Capture the cell that displays the provided text and extract its [x, y] central coordinate. 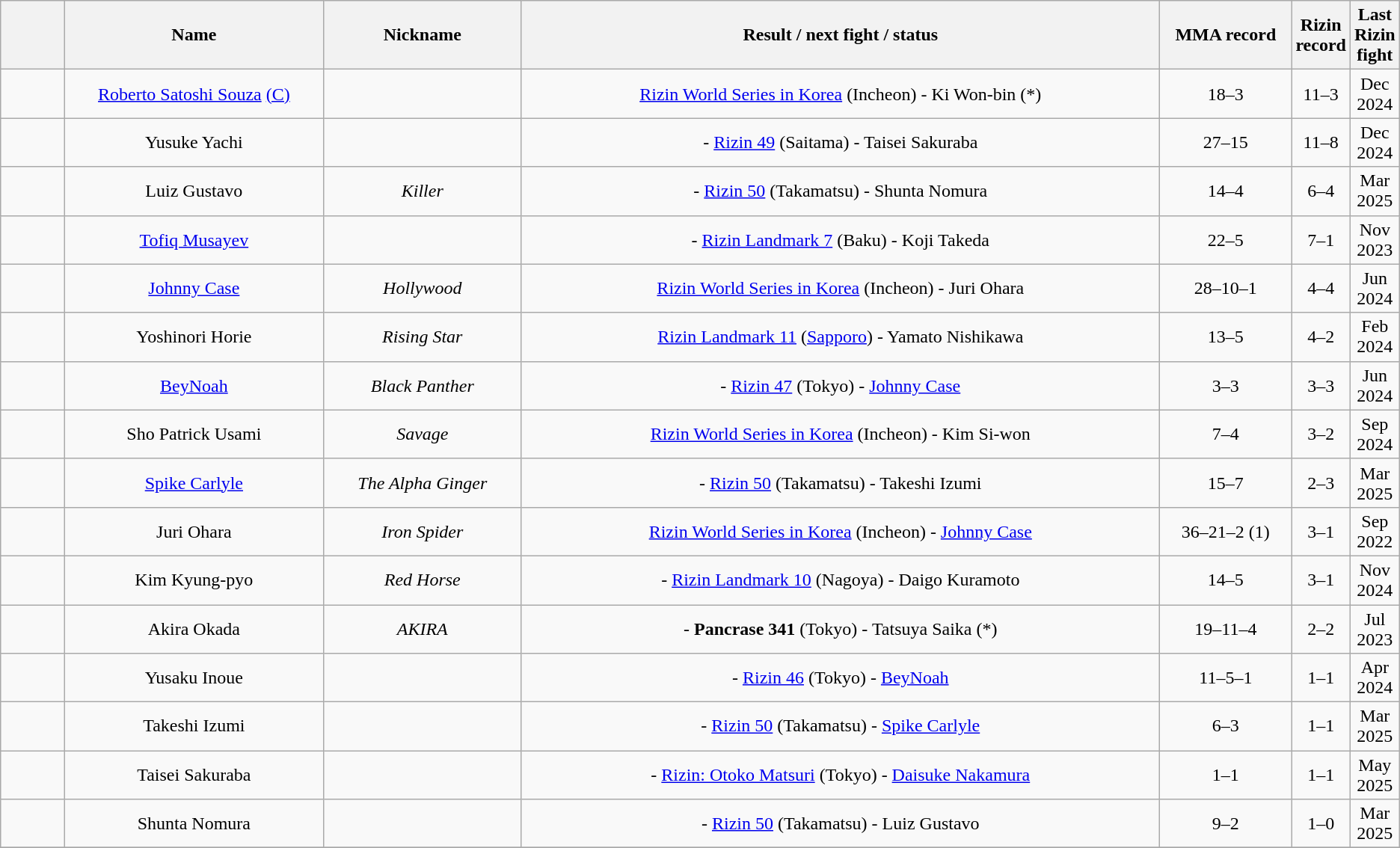
2–3 [1321, 483]
Hollywood [423, 289]
4–4 [1321, 289]
14–5 [1226, 580]
11–8 [1321, 142]
AKIRA [423, 628]
Taisei Sakuraba [194, 775]
28–10–1 [1226, 289]
6–3 [1226, 727]
Rizin World Series in Korea (Incheon) - Juri Ohara [841, 289]
- Rizin 50 (Takamatsu) - Spike Carlyle [841, 727]
- Rizin 47 (Tokyo) - Johnny Case [841, 386]
Rizin World Series in Korea (Incheon) - Kim Si-won [841, 434]
Savage [423, 434]
BeyNoah [194, 386]
- Rizin: Otoko Matsuri (Tokyo) - Daisuke Nakamura [841, 775]
- Pancrase 341 (Tokyo) - Tatsuya Saika (*) [841, 628]
2–2 [1321, 628]
Red Horse [423, 580]
Iron Spider [423, 531]
Rizin World Series in Korea (Incheon) - Johnny Case [841, 531]
Akira Okada [194, 628]
Juri Ohara [194, 531]
Sep 2024 [1375, 434]
Rizin Landmark 11 (Sapporo) - Yamato Nishikawa [841, 337]
Killer [423, 191]
Jul 2023 [1375, 628]
- Rizin 46 (Tokyo) - BeyNoah [841, 678]
- Rizin Landmark 7 (Baku) - Koji Takeda [841, 239]
6–4 [1321, 191]
1–0 [1321, 824]
Rizin World Series in Korea (Incheon) - Ki Won-bin (*) [841, 94]
Yoshinori Horie [194, 337]
- Rizin 49 (Saitama) - Taisei Sakuraba [841, 142]
Sep 2022 [1375, 531]
Nov 2024 [1375, 580]
Yusaku Inoue [194, 678]
The Alpha Ginger [423, 483]
7–1 [1321, 239]
3–2 [1321, 434]
Shunta Nomura [194, 824]
7–4 [1226, 434]
Spike Carlyle [194, 483]
Sho Patrick Usami [194, 434]
May 2025 [1375, 775]
9–2 [1226, 824]
Roberto Satoshi Souza (C) [194, 94]
11–3 [1321, 94]
Apr 2024 [1375, 678]
Name [194, 35]
Rising Star [423, 337]
11–5–1 [1226, 678]
Nov 2023 [1375, 239]
Takeshi Izumi [194, 727]
18–3 [1226, 94]
15–7 [1226, 483]
- Rizin 50 (Takamatsu) - Shunta Nomura [841, 191]
- Rizin Landmark 10 (Nagoya) - Daigo Kuramoto [841, 580]
Feb 2024 [1375, 337]
36–21–2 (1) [1226, 531]
Kim Kyung-pyo [194, 580]
27–15 [1226, 142]
Black Panther [423, 386]
14–4 [1226, 191]
Tofiq Musayev [194, 239]
Luiz Gustavo [194, 191]
Result / next fight / status [841, 35]
Nickname [423, 35]
Rizin record [1321, 35]
- Rizin 50 (Takamatsu) - Luiz Gustavo [841, 824]
19–11–4 [1226, 628]
Yusuke Yachi [194, 142]
- Rizin 50 (Takamatsu) - Takeshi Izumi [841, 483]
Johnny Case [194, 289]
MMA record [1226, 35]
22–5 [1226, 239]
Last Rizin fight [1375, 35]
4–2 [1321, 337]
13–5 [1226, 337]
